Scan for the cell matching the given text and deliver its [X, Y] coordinate at center. 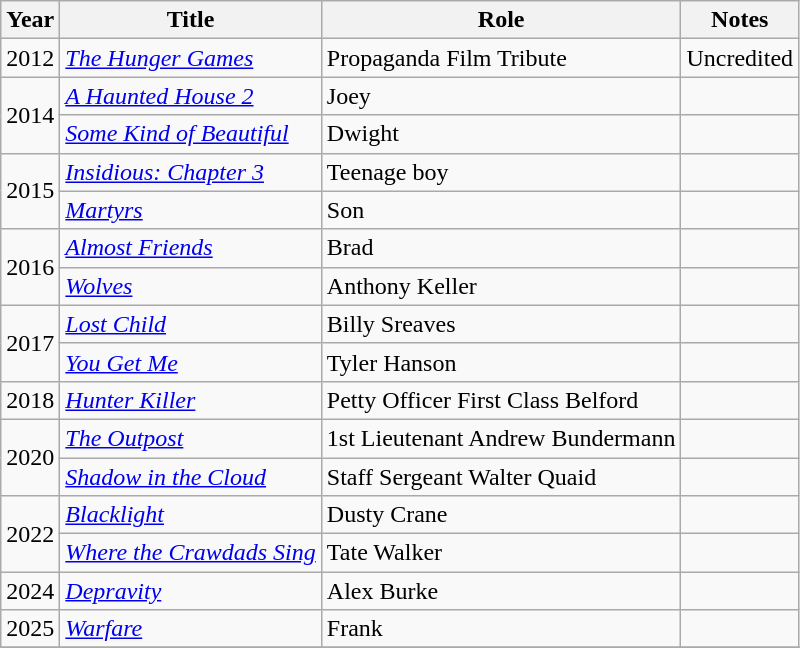
Wolves [190, 286]
Role [501, 20]
Tyler Hanson [501, 362]
The Outpost [190, 438]
Staff Sergeant Walter Quaid [501, 477]
Tate Walker [501, 553]
Blacklight [190, 515]
Anthony Keller [501, 286]
You Get Me [190, 362]
2015 [30, 191]
2024 [30, 591]
Depravity [190, 591]
Dusty Crane [501, 515]
2014 [30, 115]
Uncredited [740, 58]
Alex Burke [501, 591]
Teenage boy [501, 172]
A Haunted House 2 [190, 96]
Brad [501, 248]
2017 [30, 343]
Billy Sreaves [501, 324]
Son [501, 210]
Dwight [501, 134]
Year [30, 20]
Martyrs [190, 210]
2016 [30, 267]
2025 [30, 629]
Almost Friends [190, 248]
2012 [30, 58]
Propaganda Film Tribute [501, 58]
Lost Child [190, 324]
Warfare [190, 629]
Some Kind of Beautiful [190, 134]
Where the Crawdads Sing [190, 553]
Hunter Killer [190, 400]
Petty Officer First Class Belford [501, 400]
1st Lieutenant Andrew Bundermann [501, 438]
Title [190, 20]
2022 [30, 534]
Insidious: Chapter 3 [190, 172]
2020 [30, 457]
Frank [501, 629]
Notes [740, 20]
Joey [501, 96]
The Hunger Games [190, 58]
2018 [30, 400]
Shadow in the Cloud [190, 477]
